Detect which cell encompasses the target text, then output its (x, y) center coordinate. 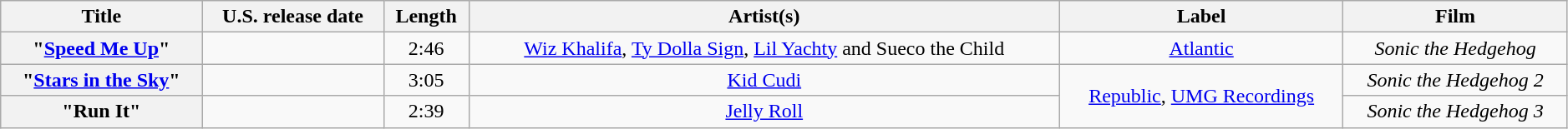
Artist(s) (764, 17)
Sonic the Hedgehog 3 (1455, 112)
U.S. release date (292, 17)
Title (102, 17)
2:39 (426, 112)
2:46 (426, 48)
Length (426, 17)
Kid Cudi (764, 80)
3:05 (426, 80)
"Stars in the Sky" (102, 80)
"Run It" (102, 112)
Jelly Roll (764, 112)
Sonic the Hedgehog 2 (1455, 80)
Film (1455, 17)
Sonic the Hedgehog (1455, 48)
Atlantic (1201, 48)
Wiz Khalifa, Ty Dolla Sign, Lil Yachty and Sueco the Child (764, 48)
"Speed Me Up" (102, 48)
Label (1201, 17)
Republic, UMG Recordings (1201, 96)
